Identify which cell holds the provided text, then report its (X, Y) central coordinate. 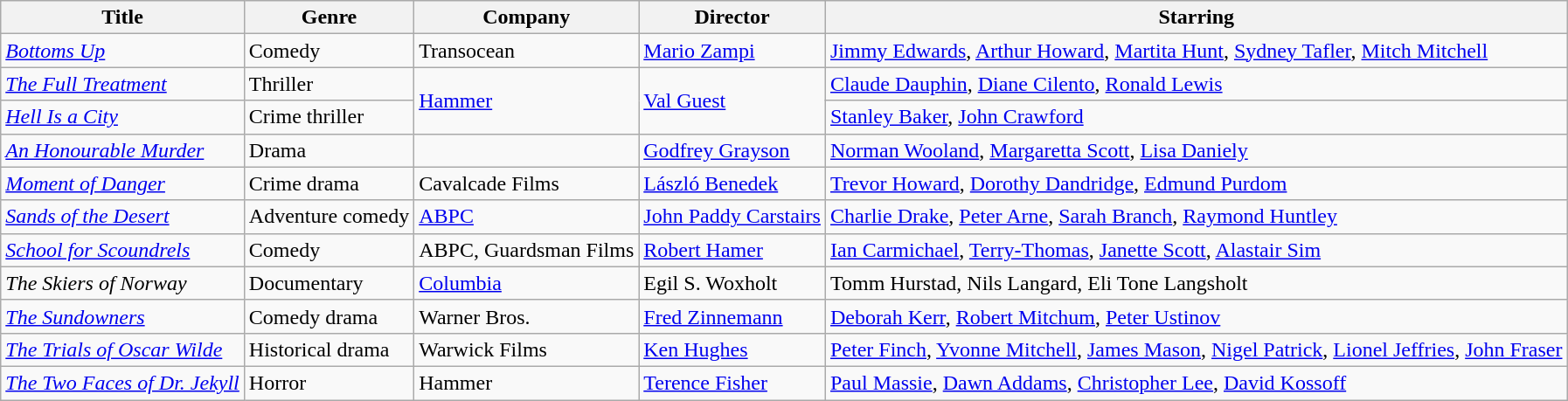
The Skiers of Norway (122, 283)
The Full Treatment (122, 84)
Crime thriller (329, 117)
Director (732, 17)
Horror (329, 383)
Hell Is a City (122, 117)
Robert Hamer (732, 250)
Company (526, 17)
Tomm Hurstad, Nils Langard, Eli Tone Langsholt (1196, 283)
Egil S. Woxholt (732, 283)
Historical drama (329, 349)
Sands of the Desert (122, 217)
Paul Massie, Dawn Addams, Christopher Lee, David Kossoff (1196, 383)
Deborah Kerr, Robert Mitchum, Peter Ustinov (1196, 316)
John Paddy Carstairs (732, 217)
Cavalcade Films (526, 183)
Moment of Danger (122, 183)
Norman Wooland, Margaretta Scott, Lisa Daniely (1196, 150)
Stanley Baker, John Crawford (1196, 117)
Warwick Films (526, 349)
The Sundowners (122, 316)
Bottoms Up (122, 51)
ABPC (526, 217)
Claude Dauphin, Diane Cilento, Ronald Lewis (1196, 84)
Godfrey Grayson (732, 150)
Genre (329, 17)
Peter Finch, Yvonne Mitchell, James Mason, Nigel Patrick, Lionel Jeffries, John Fraser (1196, 349)
Ian Carmichael, Terry-Thomas, Janette Scott, Alastair Sim (1196, 250)
Trevor Howard, Dorothy Dandridge, Edmund Purdom (1196, 183)
Val Guest (732, 100)
An Honourable Murder (122, 150)
Thriller (329, 84)
Crime drama (329, 183)
The Trials of Oscar Wilde (122, 349)
ABPC, Guardsman Films (526, 250)
László Benedek (732, 183)
Mario Zampi (732, 51)
Fred Zinnemann (732, 316)
Terence Fisher (732, 383)
Drama (329, 150)
The Two Faces of Dr. Jekyll (122, 383)
Ken Hughes (732, 349)
School for Scoundrels (122, 250)
Comedy drama (329, 316)
Transocean (526, 51)
Jimmy Edwards, Arthur Howard, Martita Hunt, Sydney Tafler, Mitch Mitchell (1196, 51)
Warner Bros. (526, 316)
Documentary (329, 283)
Columbia (526, 283)
Title (122, 17)
Charlie Drake, Peter Arne, Sarah Branch, Raymond Huntley (1196, 217)
Starring (1196, 17)
Adventure comedy (329, 217)
